Return the [x, y] coordinate for the center point of the cell that contains the specified text.  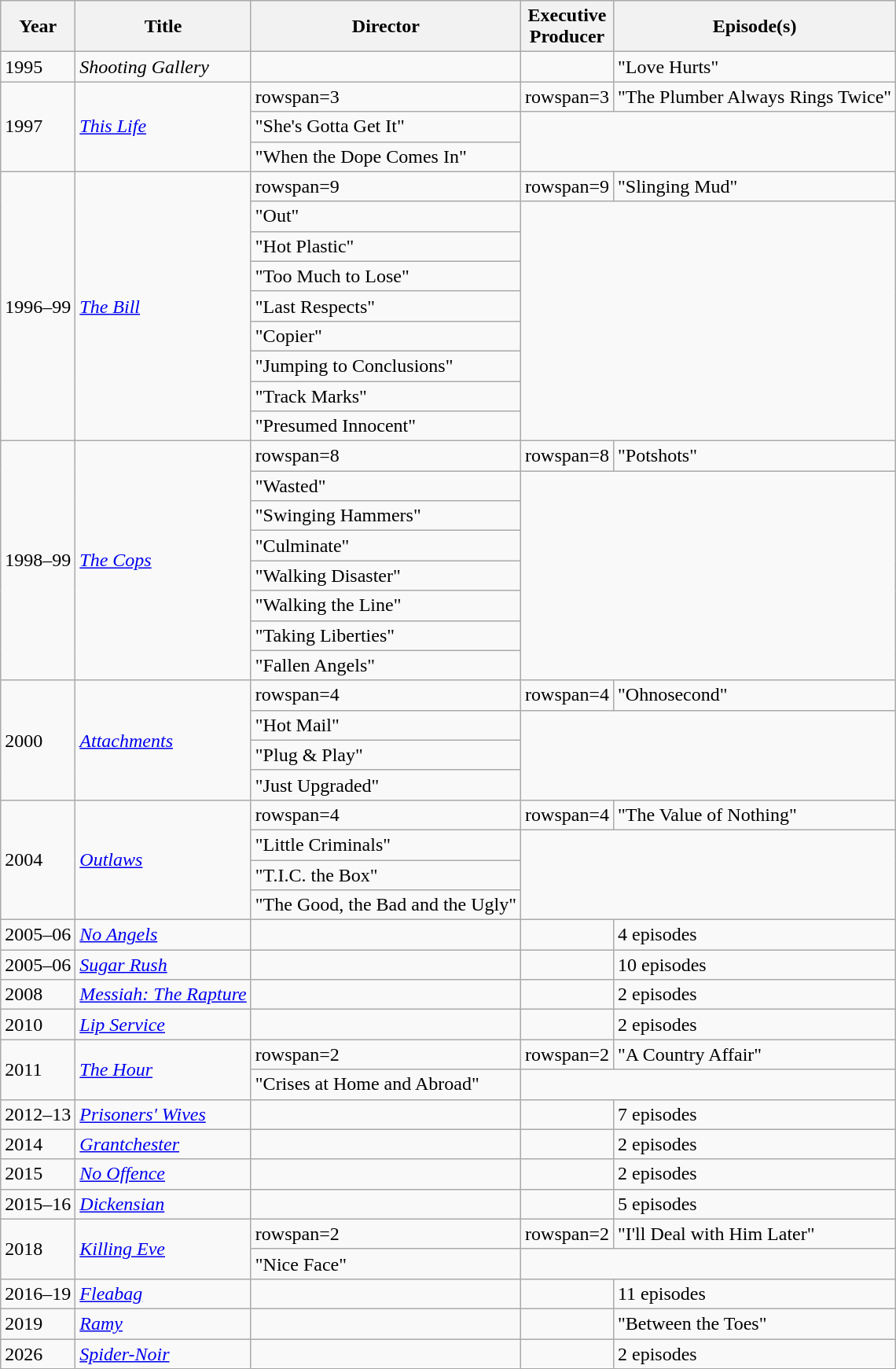
"Culminate" [385, 546]
1995 [38, 67]
1996–99 [38, 307]
"Love Hurts" [755, 67]
"Too Much to Lose" [385, 276]
ExecutiveProducer [567, 27]
Messiah: The Rapture [163, 995]
Killing Eve [163, 1249]
"Hot Plastic" [385, 246]
The Hour [163, 1069]
1998–99 [38, 561]
1997 [38, 127]
"The Plumber Always Rings Twice" [755, 97]
"Taking Liberties" [385, 635]
7 episodes [755, 1114]
11 episodes [755, 1294]
"T.I.C. the Box" [385, 875]
"Hot Mail" [385, 725]
2016–19 [38, 1294]
Sugar Rush [163, 965]
Shooting Gallery [163, 67]
"Ohnosecond" [755, 695]
"Track Marks" [385, 396]
"The Good, the Bad and the Ugly" [385, 905]
"When the Dope Comes In" [385, 156]
"Little Criminals" [385, 845]
"The Value of Nothing" [755, 815]
"Last Respects" [385, 306]
2004 [38, 859]
"I'll Deal with Him Later" [755, 1234]
Episode(s) [755, 27]
2018 [38, 1249]
"Swinging Hammers" [385, 516]
"Crises at Home and Abroad" [385, 1084]
Spider-Noir [163, 1353]
No Angels [163, 935]
"Walking the Line" [385, 605]
2015 [38, 1174]
The Cops [163, 561]
"Copier" [385, 336]
"Fallen Angels" [385, 665]
The Bill [163, 307]
"Slinging Mud" [755, 186]
"Just Upgraded" [385, 785]
Ramy [163, 1323]
2019 [38, 1323]
2010 [38, 1025]
Lip Service [163, 1025]
Dickensian [163, 1204]
"She's Gotta Get It" [385, 127]
Director [385, 27]
Grantchester [163, 1144]
2011 [38, 1069]
5 episodes [755, 1204]
4 episodes [755, 935]
10 episodes [755, 965]
"Nice Face" [385, 1264]
No Offence [163, 1174]
Prisoners' Wives [163, 1114]
"Plug & Play" [385, 755]
2015–16 [38, 1204]
"Jumping to Conclusions" [385, 366]
"Walking Disaster" [385, 576]
Attachments [163, 740]
Year [38, 27]
"Between the Toes" [755, 1323]
Fleabag [163, 1294]
Outlaws [163, 859]
"Potshots" [755, 456]
2012–13 [38, 1114]
2008 [38, 995]
2014 [38, 1144]
This Life [163, 127]
Title [163, 27]
"A Country Affair" [755, 1054]
"Out" [385, 216]
2000 [38, 740]
2026 [38, 1353]
"Presumed Innocent" [385, 426]
"Wasted" [385, 486]
